Extract the (X, Y) coordinate from the center of the cell holding the provided text.  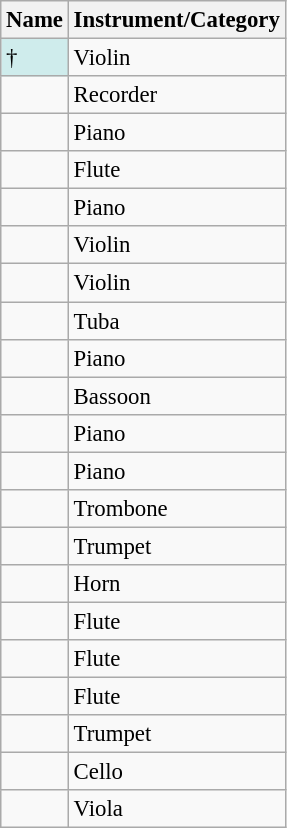
Instrument/Category (176, 20)
Tuba (176, 321)
Trombone (176, 509)
Bassoon (176, 396)
Recorder (176, 95)
† (35, 58)
Name (35, 20)
Viola (176, 809)
Cello (176, 772)
Horn (176, 584)
